Provide the [X, Y] coordinate of the cell's center where the given text is located.  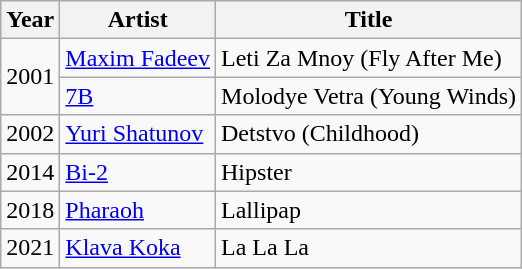
7B [138, 96]
Hipster [369, 172]
La La La [369, 248]
Yuri Shatunov [138, 134]
2021 [30, 248]
Molodye Vetra (Young Winds) [369, 96]
Artist [138, 20]
Lallipap [369, 210]
2001 [30, 77]
Pharaoh [138, 210]
2002 [30, 134]
2018 [30, 210]
Maxim Fadeev [138, 58]
Title [369, 20]
Year [30, 20]
2014 [30, 172]
Detstvo (Childhood) [369, 134]
Klava Koka [138, 248]
Bi-2 [138, 172]
Leti Za Mnoy (Fly After Me) [369, 58]
